Return [x, y] of the center of cell containing provided text 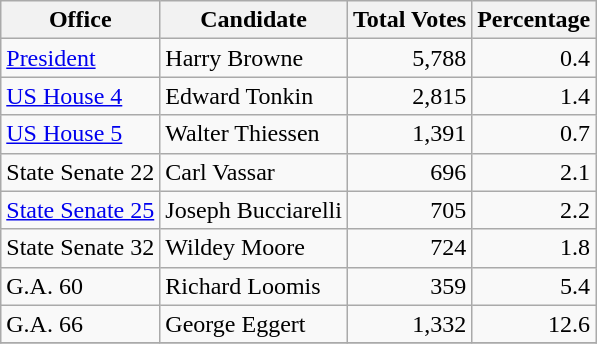
Percentage [534, 20]
359 [409, 286]
696 [409, 172]
5,788 [409, 58]
G.A. 60 [80, 286]
Joseph Bucciarelli [254, 210]
Richard Loomis [254, 286]
Total Votes [409, 20]
G.A. 66 [80, 324]
2,815 [409, 96]
0.7 [534, 134]
State Senate 25 [80, 210]
0.4 [534, 58]
State Senate 32 [80, 248]
Candidate [254, 20]
1,332 [409, 324]
President [80, 58]
State Senate 22 [80, 172]
Carl Vassar [254, 172]
US House 4 [80, 96]
5.4 [534, 286]
1.8 [534, 248]
2.1 [534, 172]
724 [409, 248]
George Eggert [254, 324]
US House 5 [80, 134]
1,391 [409, 134]
2.2 [534, 210]
Edward Tonkin [254, 96]
1.4 [534, 96]
Office [80, 20]
705 [409, 210]
12.6 [534, 324]
Wildey Moore [254, 248]
Walter Thiessen [254, 134]
Harry Browne [254, 58]
